For the text-containing cell, return its midpoint in (x, y) coordinate format. 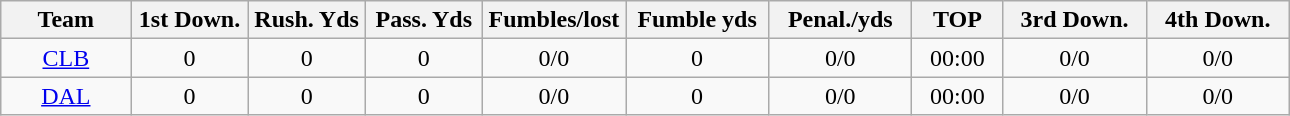
Fumble yds (698, 20)
Fumbles/lost (554, 20)
CLB (66, 58)
Penal./yds (840, 20)
TOP (958, 20)
1st Down. (190, 20)
Rush. Yds (306, 20)
Team (66, 20)
Pass. Yds (424, 20)
4th Down. (1218, 20)
DAL (66, 96)
3rd Down. (1074, 20)
